Scan for the cell matching the given text and deliver its (x, y) coordinate at center. 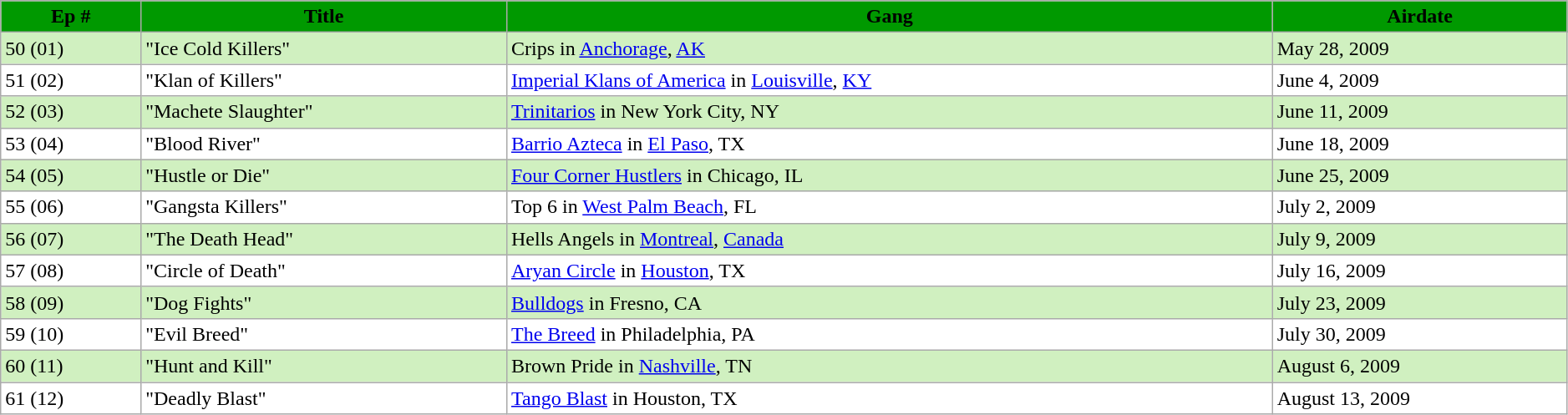
June 4, 2009 (1420, 80)
"Hunt and Kill" (324, 366)
June 18, 2009 (1420, 144)
Title (324, 17)
Trinitarios in New York City, NY (889, 112)
The Breed in Philadelphia, PA (889, 334)
"Dog Fights" (324, 302)
"Circle of Death" (324, 271)
Imperial Klans of America in Louisville, KY (889, 80)
"The Death Head" (324, 239)
"Machete Slaughter" (324, 112)
51 (02) (71, 80)
July 30, 2009 (1420, 334)
52 (03) (71, 112)
Crips in Anchorage, AK (889, 48)
"Evil Breed" (324, 334)
"Deadly Blast" (324, 398)
Gang (889, 17)
55 (06) (71, 207)
"Ice Cold Killers" (324, 48)
July 2, 2009 (1420, 207)
53 (04) (71, 144)
"Hustle or Die" (324, 175)
Airdate (1420, 17)
Hells Angels in Montreal, Canada (889, 239)
June 25, 2009 (1420, 175)
Four Corner Hustlers in Chicago, IL (889, 175)
June 11, 2009 (1420, 112)
Aryan Circle in Houston, TX (889, 271)
Barrio Azteca in El Paso, TX (889, 144)
Ep # (71, 17)
August 13, 2009 (1420, 398)
"Blood River" (324, 144)
"Gangsta Killers" (324, 207)
59 (10) (71, 334)
May 28, 2009 (1420, 48)
60 (11) (71, 366)
56 (07) (71, 239)
57 (08) (71, 271)
Tango Blast in Houston, TX (889, 398)
July 23, 2009 (1420, 302)
"Klan of Killers" (324, 80)
July 16, 2009 (1420, 271)
Brown Pride in Nashville, TN (889, 366)
61 (12) (71, 398)
August 6, 2009 (1420, 366)
54 (05) (71, 175)
58 (09) (71, 302)
Top 6 in West Palm Beach, FL (889, 207)
Bulldogs in Fresno, CA (889, 302)
50 (01) (71, 48)
July 9, 2009 (1420, 239)
